Extract the [x, y] coordinate from the center of the cell holding the provided text.  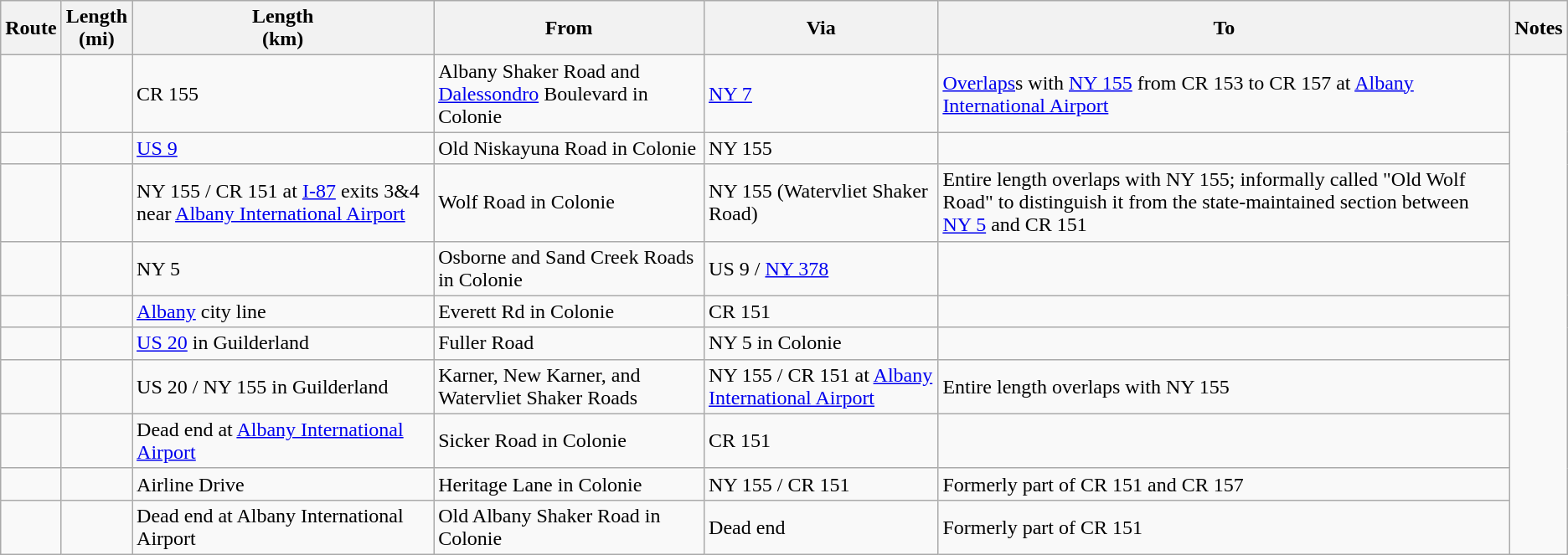
Formerly part of CR 151 [1225, 527]
Notes [1539, 28]
NY 5 [283, 268]
NY 155 [821, 148]
NY 155 / CR 151 [821, 484]
Dead end [821, 527]
Airline Drive [283, 484]
US 20 in Guilderland [283, 343]
Old Niskayuna Road in Colonie [570, 148]
Formerly part of CR 151 and CR 157 [1225, 484]
NY 155 (Watervliet Shaker Road) [821, 203]
Via [821, 28]
Albany city line [283, 311]
Entire length overlaps with NY 155; informally called "Old Wolf Road" to distinguish it from the state-maintained section between NY 5 and CR 151 [1225, 203]
Everett Rd in Colonie [570, 311]
From [570, 28]
Heritage Lane in Colonie [570, 484]
Osborne and Sand Creek Roads in Colonie [570, 268]
NY 5 in Colonie [821, 343]
NY 155 / CR 151 at I-87 exits 3&4 near Albany International Airport [283, 203]
US 20 / NY 155 in Guilderland [283, 387]
US 9 / NY 378 [821, 268]
Fuller Road [570, 343]
Sicker Road in Colonie [570, 440]
Entire length overlaps with NY 155 [1225, 387]
Old Albany Shaker Road in Colonie [570, 527]
US 9 [283, 148]
Length(km) [283, 28]
CR 155 [283, 94]
Route [31, 28]
Albany Shaker Road and Dalessondro Boulevard in Colonie [570, 94]
Overlapss with NY 155 from CR 153 to CR 157 at Albany International Airport [1225, 94]
Length(mi) [96, 28]
Karner, New Karner, and Watervliet Shaker Roads [570, 387]
Wolf Road in Colonie [570, 203]
NY 155 / CR 151 at Albany International Airport [821, 387]
NY 7 [821, 94]
To [1225, 28]
